Return the [X, Y] coordinate for the center point of the cell that contains the specified text.  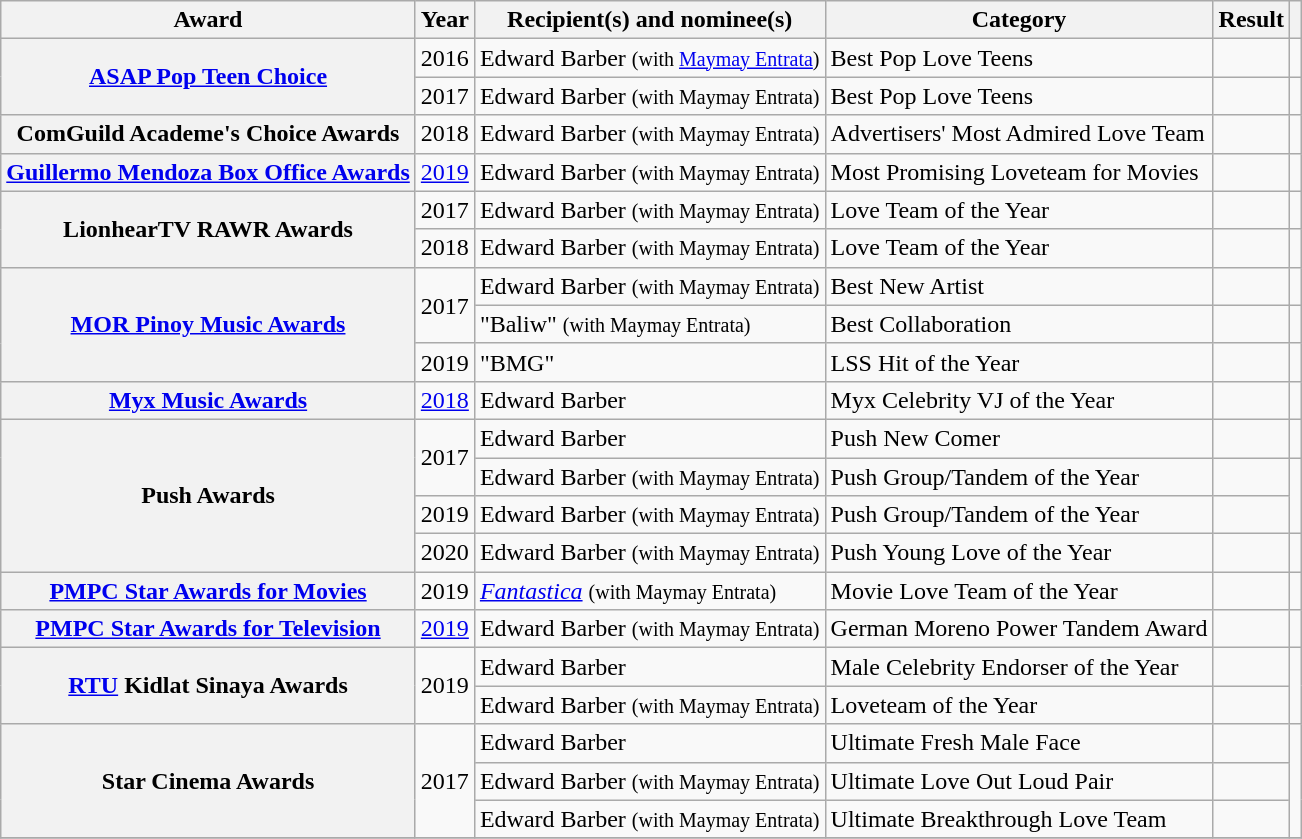
ASAP Pop Teen Choice [208, 77]
2020 [444, 553]
"BMG" [650, 362]
PMPC Star Awards for Movies [208, 591]
Best Collaboration [1019, 324]
Star Cinema Awards [208, 781]
Myx Celebrity VJ of the Year [1019, 400]
PMPC Star Awards for Television [208, 629]
Push Young Love of the Year [1019, 553]
Fantastica (with Maymay Entrata) [650, 591]
LionhearTV RAWR Awards [208, 229]
Advertisers' Most Admired Love Team [1019, 134]
Guillermo Mendoza Box Office Awards [208, 172]
Category [1019, 20]
Ultimate Fresh Male Face [1019, 743]
Ultimate Breakthrough Love Team [1019, 819]
RTU Kidlat Sinaya Awards [208, 686]
Push New Comer [1019, 438]
Year [444, 20]
"Baliw" (with Maymay Entrata) [650, 324]
2016 [444, 58]
LSS Hit of the Year [1019, 362]
Best New Artist [1019, 286]
Most Promising Loveteam for Movies [1019, 172]
Ultimate Love Out Loud Pair [1019, 781]
Loveteam of the Year [1019, 705]
Myx Music Awards [208, 400]
Movie Love Team of the Year [1019, 591]
Recipient(s) and nominee(s) [650, 20]
Male Celebrity Endorser of the Year [1019, 667]
MOR Pinoy Music Awards [208, 324]
Push Awards [208, 495]
Award [208, 20]
German Moreno Power Tandem Award [1019, 629]
ComGuild Academe's Choice Awards [208, 134]
Result [1251, 20]
